Pinpoint the cell where the given text exists, returning its (x, y) midpoint coordinate. 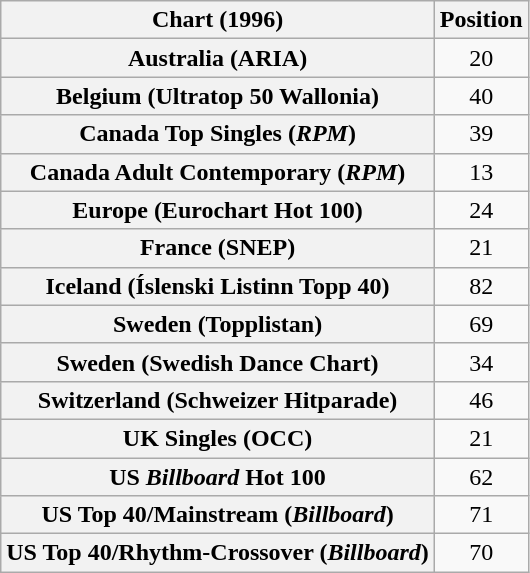
US Top 40/Mainstream (Billboard) (218, 515)
Iceland (Íslenski Listinn Topp 40) (218, 286)
70 (481, 553)
39 (481, 134)
Chart (1996) (218, 20)
40 (481, 96)
71 (481, 515)
69 (481, 324)
Europe (Eurochart Hot 100) (218, 210)
20 (481, 58)
US Top 40/Rhythm-Crossover (Billboard) (218, 553)
62 (481, 477)
US Billboard Hot 100 (218, 477)
46 (481, 400)
Canada Top Singles (RPM) (218, 134)
13 (481, 172)
24 (481, 210)
UK Singles (OCC) (218, 438)
Sweden (Swedish Dance Chart) (218, 362)
France (SNEP) (218, 248)
Belgium (Ultratop 50 Wallonia) (218, 96)
34 (481, 362)
Australia (ARIA) (218, 58)
82 (481, 286)
Sweden (Topplistan) (218, 324)
Canada Adult Contemporary (RPM) (218, 172)
Switzerland (Schweizer Hitparade) (218, 400)
Position (481, 20)
